Locate the cell with the specified text and output its (X, Y) center coordinate. 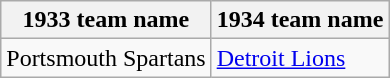
Detroit Lions (300, 58)
Portsmouth Spartans (106, 58)
1934 team name (300, 20)
1933 team name (106, 20)
